Find where the given text appears and provide that cell's center as [X, Y] coordinate. 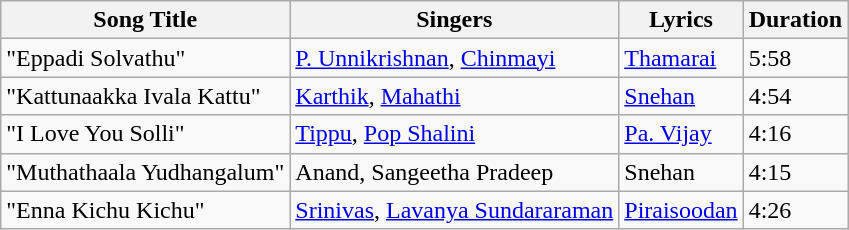
5:58 [795, 58]
Lyrics [681, 20]
P. Unnikrishnan, Chinmayi [454, 58]
Pa. Vijay [681, 134]
"I Love You Solli" [146, 134]
Karthik, Mahathi [454, 96]
Piraisoodan [681, 210]
"Enna Kichu Kichu" [146, 210]
Thamarai [681, 58]
Singers [454, 20]
4:15 [795, 172]
"Eppadi Solvathu" [146, 58]
4:16 [795, 134]
4:54 [795, 96]
Duration [795, 20]
Anand, Sangeetha Pradeep [454, 172]
4:26 [795, 210]
"Kattunaakka Ivala Kattu" [146, 96]
Tippu, Pop Shalini [454, 134]
Srinivas, Lavanya Sundararaman [454, 210]
"Muthathaala Yudhangalum" [146, 172]
Song Title [146, 20]
